Return the (X, Y) coordinate for the center point of the cell that contains the specified text.  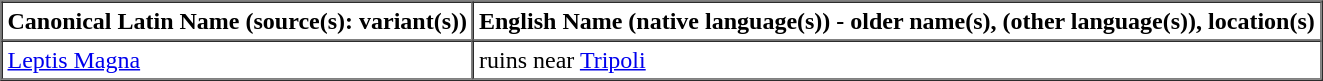
Canonical Latin Name (source(s): variant(s)) (238, 22)
English Name (native language(s)) - older name(s), (other language(s)), location(s) (897, 22)
Leptis Magna (238, 60)
ruins near Tripoli (897, 60)
